Pinpoint the cell where the given text exists, returning its (x, y) midpoint coordinate. 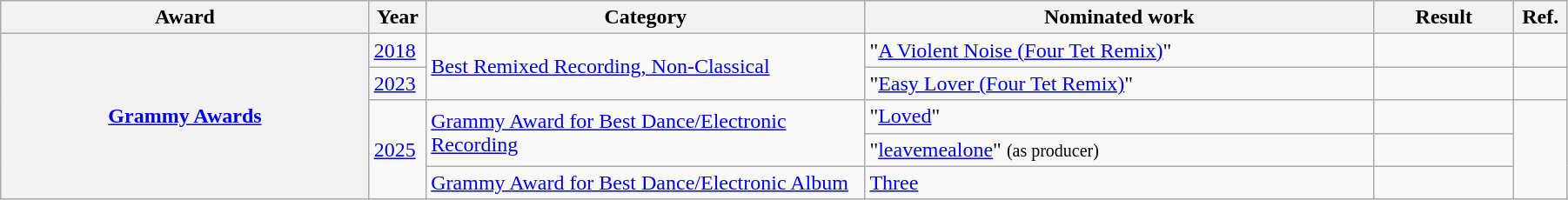
Ref. (1540, 17)
Year (398, 17)
Result (1444, 17)
Three (1119, 183)
2018 (398, 50)
Award (184, 17)
Best Remixed Recording, Non-Classical (646, 67)
Category (646, 17)
"Loved" (1119, 117)
"Easy Lover (Four Tet Remix)" (1119, 83)
2023 (398, 83)
2025 (398, 150)
"leavemealone" (as producer) (1119, 150)
Grammy Awards (184, 117)
Grammy Award for Best Dance/Electronic Album (646, 183)
"A Violent Noise (Four Tet Remix)" (1119, 50)
Grammy Award for Best Dance/Electronic Recording (646, 133)
Nominated work (1119, 17)
